Extract the [X, Y] coordinate from the center of the cell holding the provided text.  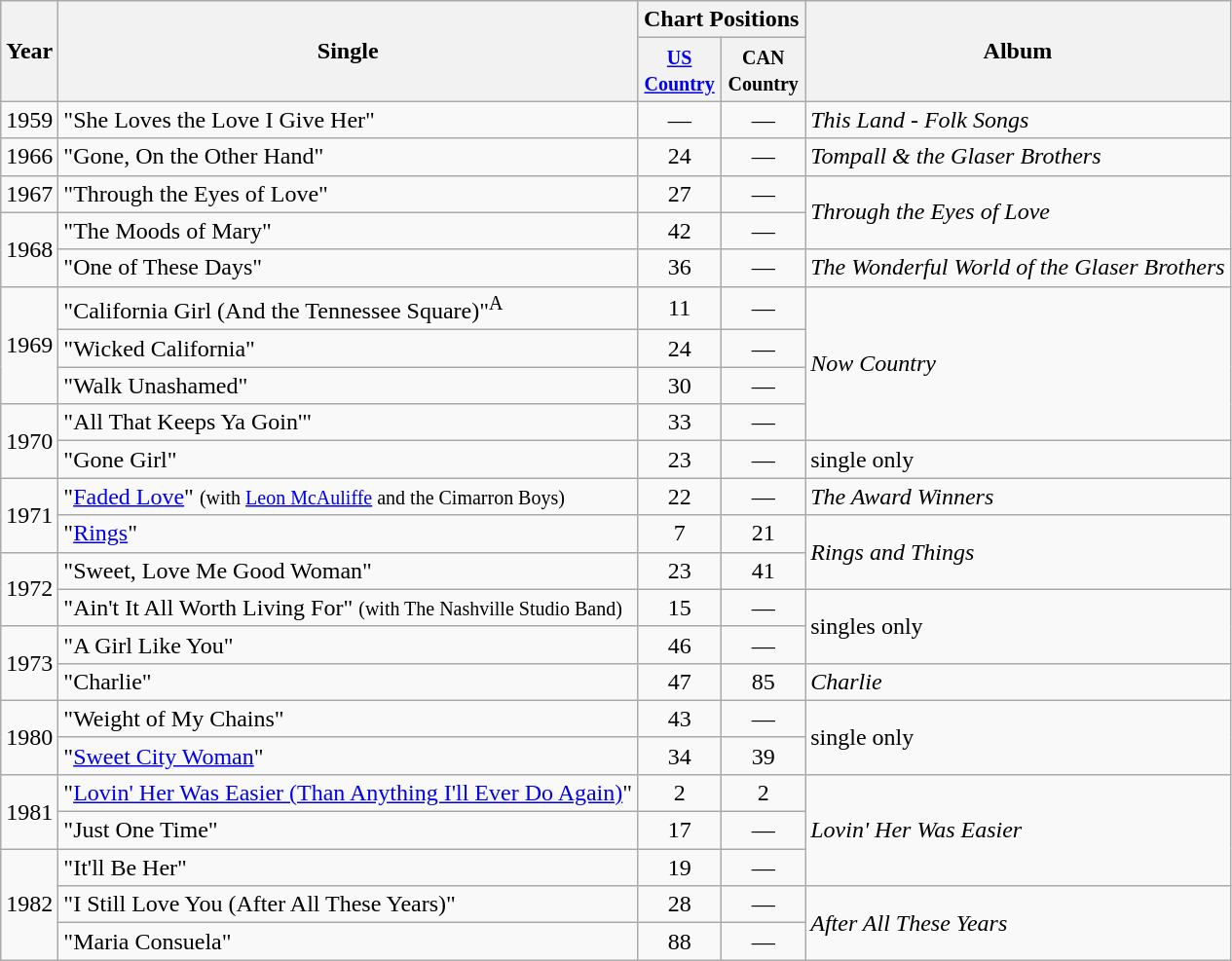
1972 [29, 589]
1982 [29, 905]
"Gone, On the Other Hand" [349, 157]
CAN Country [764, 70]
17 [680, 831]
Chart Positions [722, 19]
1973 [29, 663]
7 [680, 534]
41 [764, 571]
"Faded Love" (with Leon McAuliffe and the Cimarron Boys) [349, 497]
"All That Keeps Ya Goin'" [349, 423]
1981 [29, 811]
Through the Eyes of Love [1018, 212]
"Charlie" [349, 682]
"Maria Consuela" [349, 942]
28 [680, 905]
30 [680, 386]
"A Girl Like You" [349, 645]
88 [680, 942]
1966 [29, 157]
This Land - Folk Songs [1018, 120]
"Sweet, Love Me Good Woman" [349, 571]
"Rings" [349, 534]
"Sweet City Woman" [349, 756]
15 [680, 608]
Charlie [1018, 682]
46 [680, 645]
Tompall & the Glaser Brothers [1018, 157]
"She Loves the Love I Give Her" [349, 120]
1968 [29, 249]
1980 [29, 737]
"One of These Days" [349, 268]
43 [680, 719]
The Award Winners [1018, 497]
"It'll Be Her" [349, 868]
The Wonderful World of the Glaser Brothers [1018, 268]
22 [680, 497]
42 [680, 231]
"Wicked California" [349, 349]
"Ain't It All Worth Living For" (with The Nashville Studio Band) [349, 608]
11 [680, 308]
"Just One Time" [349, 831]
85 [764, 682]
36 [680, 268]
Rings and Things [1018, 552]
After All These Years [1018, 923]
"The Moods of Mary" [349, 231]
Lovin' Her Was Easier [1018, 830]
"California Girl (And the Tennessee Square)"A [349, 308]
"Weight of My Chains" [349, 719]
19 [680, 868]
27 [680, 194]
1971 [29, 515]
Year [29, 51]
21 [764, 534]
34 [680, 756]
1970 [29, 441]
33 [680, 423]
"I Still Love You (After All These Years)" [349, 905]
"Walk Unashamed" [349, 386]
"Through the Eyes of Love" [349, 194]
"Lovin' Her Was Easier (Than Anything I'll Ever Do Again)" [349, 793]
"Gone Girl" [349, 460]
US Country [680, 70]
1967 [29, 194]
1969 [29, 345]
1959 [29, 120]
47 [680, 682]
singles only [1018, 626]
39 [764, 756]
Single [349, 51]
Album [1018, 51]
Now Country [1018, 364]
